Capture the cell that displays the provided text and extract its [x, y] central coordinate. 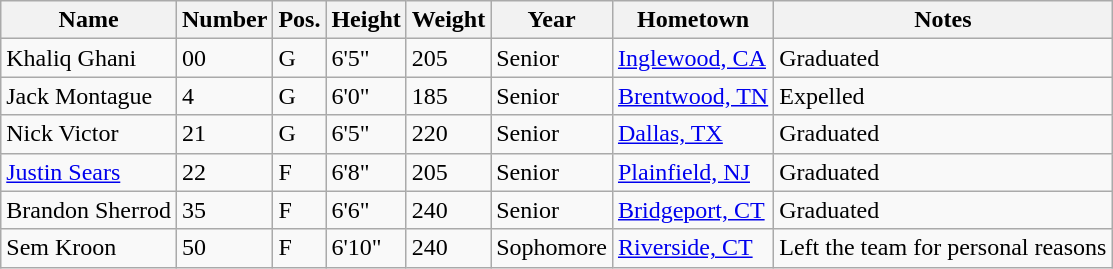
21 [224, 134]
Inglewood, CA [692, 58]
Notes [943, 20]
35 [224, 210]
Expelled [943, 96]
6'8" [366, 172]
50 [224, 248]
Dallas, TX [692, 134]
Plainfield, NJ [692, 172]
Brentwood, TN [692, 96]
4 [224, 96]
Brandon Sherrod [89, 210]
Name [89, 20]
Nick Victor [89, 134]
Hometown [692, 20]
Sophomore [552, 248]
Year [552, 20]
Left the team for personal reasons [943, 248]
Jack Montague [89, 96]
Khaliq Ghani [89, 58]
185 [448, 96]
6'10" [366, 248]
Height [366, 20]
Riverside, CT [692, 248]
Weight [448, 20]
220 [448, 134]
Bridgeport, CT [692, 210]
00 [224, 58]
Justin Sears [89, 172]
6'6" [366, 210]
Number [224, 20]
22 [224, 172]
Pos. [300, 20]
6'0" [366, 96]
Sem Kroon [89, 248]
